Search for the cell housing the specified text and yield its [x, y] center coordinate. 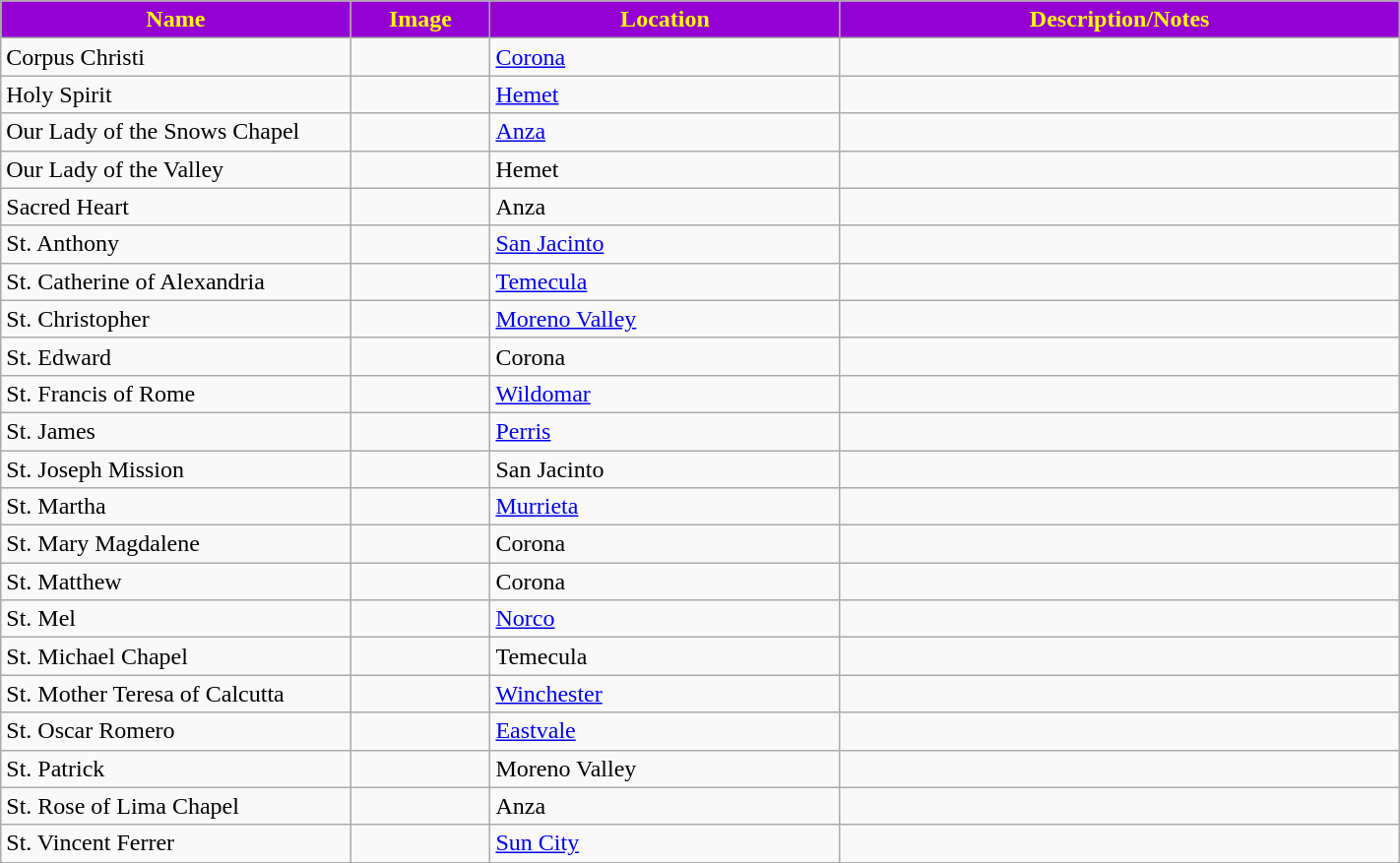
St. Edward [175, 356]
St. Mother Teresa of Calcutta [175, 694]
St. Matthew [175, 582]
Corpus Christi [175, 57]
St. Martha [175, 507]
St. Joseph Mission [175, 469]
St. Mel [175, 619]
Our Lady of the Snows Chapel [175, 132]
Norco [666, 619]
Image [420, 20]
St. James [175, 431]
St. Anthony [175, 244]
St. Oscar Romero [175, 731]
Location [666, 20]
St. Mary Magdalene [175, 544]
Description/Notes [1119, 20]
Perris [666, 431]
Wildomar [666, 394]
Our Lady of the Valley [175, 169]
Sacred Heart [175, 207]
St. Patrick [175, 769]
Sun City [666, 843]
Holy Spirit [175, 94]
Murrieta [666, 507]
Eastvale [666, 731]
St. Francis of Rome [175, 394]
St. Vincent Ferrer [175, 843]
Name [175, 20]
Winchester [666, 694]
St. Catherine of Alexandria [175, 281]
St. Michael Chapel [175, 656]
St. Rose of Lima Chapel [175, 806]
St. Christopher [175, 319]
